Return (X, Y) of the center of cell containing provided text 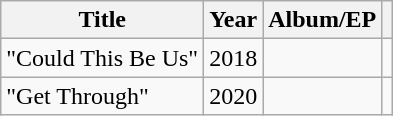
Year (234, 20)
Title (102, 20)
2020 (234, 96)
"Get Through" (102, 96)
Album/EP (322, 20)
"Could This Be Us" (102, 58)
2018 (234, 58)
